Pinpoint the cell where the given text exists, returning its [X, Y] midpoint coordinate. 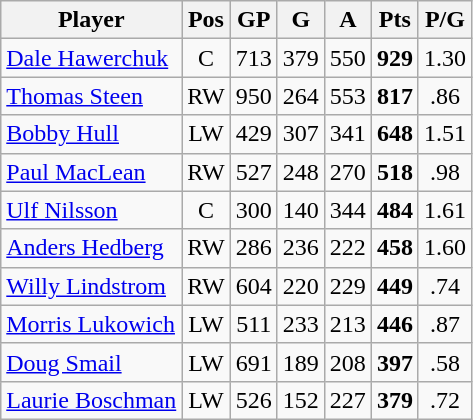
208 [348, 362]
Paul MacLean [92, 172]
1.30 [444, 58]
713 [254, 58]
691 [254, 362]
229 [348, 286]
189 [300, 362]
484 [394, 210]
270 [348, 172]
648 [394, 134]
Pos [206, 20]
458 [394, 248]
449 [394, 286]
511 [254, 324]
Willy Lindstrom [92, 286]
344 [348, 210]
950 [254, 96]
1.61 [444, 210]
929 [394, 58]
227 [348, 400]
1.60 [444, 248]
518 [394, 172]
550 [348, 58]
222 [348, 248]
Laurie Boschman [92, 400]
.98 [444, 172]
248 [300, 172]
300 [254, 210]
.72 [444, 400]
Doug Smail [92, 362]
446 [394, 324]
213 [348, 324]
526 [254, 400]
429 [254, 134]
307 [300, 134]
P/G [444, 20]
140 [300, 210]
397 [394, 362]
1.51 [444, 134]
.87 [444, 324]
Ulf Nilsson [92, 210]
553 [348, 96]
.58 [444, 362]
604 [254, 286]
341 [348, 134]
527 [254, 172]
152 [300, 400]
Bobby Hull [92, 134]
264 [300, 96]
817 [394, 96]
220 [300, 286]
A [348, 20]
Anders Hedberg [92, 248]
Morris Lukowich [92, 324]
Pts [394, 20]
Thomas Steen [92, 96]
GP [254, 20]
233 [300, 324]
286 [254, 248]
Player [92, 20]
Dale Hawerchuk [92, 58]
.86 [444, 96]
G [300, 20]
236 [300, 248]
.74 [444, 286]
